Scan for the cell matching the given text and deliver its (X, Y) coordinate at center. 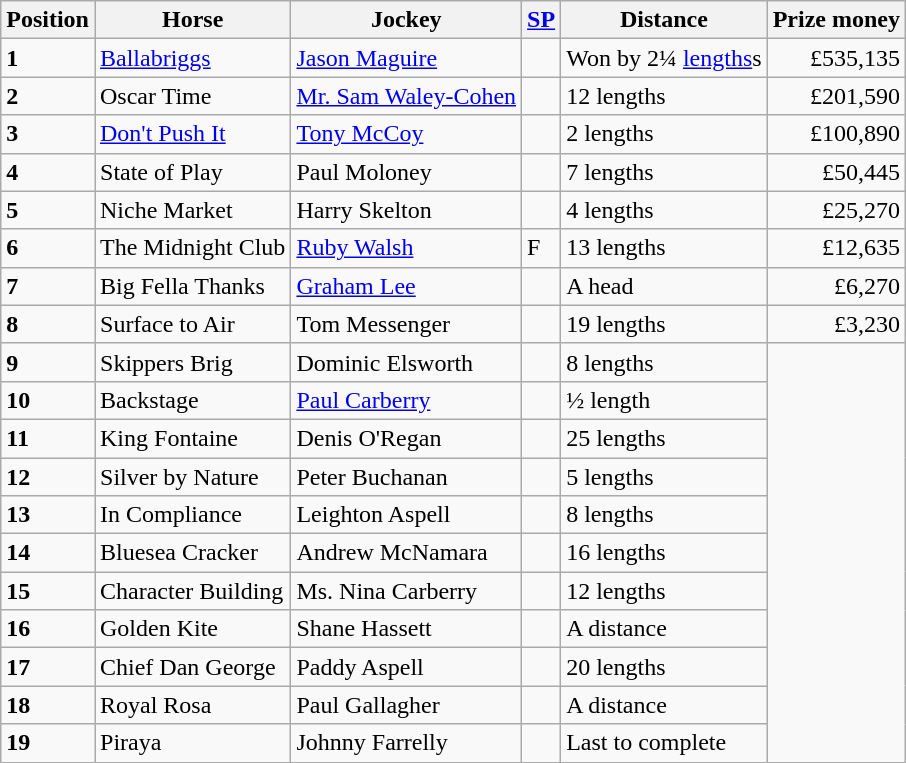
King Fontaine (192, 438)
A head (664, 286)
Tom Messenger (406, 324)
4 lengths (664, 210)
16 (48, 629)
F (542, 248)
Won by 2¼ lengthss (664, 58)
4 (48, 172)
State of Play (192, 172)
£12,635 (836, 248)
£50,445 (836, 172)
Royal Rosa (192, 705)
5 (48, 210)
Tony McCoy (406, 134)
Andrew McNamara (406, 553)
Harry Skelton (406, 210)
Ms. Nina Carberry (406, 591)
2 lengths (664, 134)
Don't Push It (192, 134)
Peter Buchanan (406, 477)
Chief Dan George (192, 667)
15 (48, 591)
Bluesea Cracker (192, 553)
19 (48, 743)
Denis O'Regan (406, 438)
Paul Moloney (406, 172)
Last to complete (664, 743)
3 (48, 134)
12 (48, 477)
7 (48, 286)
Character Building (192, 591)
17 (48, 667)
5 lengths (664, 477)
In Compliance (192, 515)
20 lengths (664, 667)
Paul Gallagher (406, 705)
13 lengths (664, 248)
9 (48, 362)
Leighton Aspell (406, 515)
6 (48, 248)
Shane Hassett (406, 629)
13 (48, 515)
£6,270 (836, 286)
SP (542, 20)
7 lengths (664, 172)
£25,270 (836, 210)
The Midnight Club (192, 248)
Backstage (192, 400)
Silver by Nature (192, 477)
14 (48, 553)
£535,135 (836, 58)
Dominic Elsworth (406, 362)
Position (48, 20)
Distance (664, 20)
Mr. Sam Waley-Cohen (406, 96)
10 (48, 400)
£3,230 (836, 324)
Ruby Walsh (406, 248)
18 (48, 705)
Paul Carberry (406, 400)
Paddy Aspell (406, 667)
8 (48, 324)
½ length (664, 400)
Jason Maguire (406, 58)
£100,890 (836, 134)
1 (48, 58)
Prize money (836, 20)
25 lengths (664, 438)
Big Fella Thanks (192, 286)
Horse (192, 20)
Surface to Air (192, 324)
Golden Kite (192, 629)
11 (48, 438)
Graham Lee (406, 286)
£201,590 (836, 96)
16 lengths (664, 553)
Oscar Time (192, 96)
Ballabriggs (192, 58)
2 (48, 96)
Piraya (192, 743)
Jockey (406, 20)
Skippers Brig (192, 362)
19 lengths (664, 324)
Johnny Farrelly (406, 743)
Niche Market (192, 210)
